Determine the [x, y] coordinate at the center of the cell enclosing the given text.  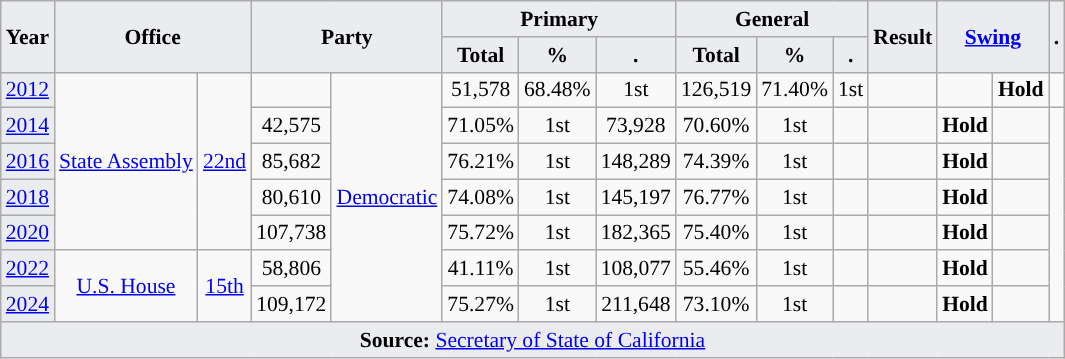
2014 [28, 126]
Source: Secretary of State of California [532, 340]
80,610 [291, 197]
2020 [28, 233]
70.60% [716, 126]
108,077 [636, 269]
U.S. House [126, 286]
71.40% [794, 90]
Party [346, 36]
76.77% [716, 197]
2024 [28, 304]
General [772, 19]
Democratic [386, 196]
51,578 [480, 90]
42,575 [291, 126]
2022 [28, 269]
85,682 [291, 162]
74.08% [480, 197]
75.40% [716, 233]
Swing [992, 36]
Result [902, 36]
State Assembly [126, 161]
Office [152, 36]
145,197 [636, 197]
55.46% [716, 269]
75.72% [480, 233]
Year [28, 36]
2018 [28, 197]
Primary [559, 19]
71.05% [480, 126]
75.27% [480, 304]
126,519 [716, 90]
109,172 [291, 304]
68.48% [558, 90]
73,928 [636, 126]
22nd [224, 161]
148,289 [636, 162]
2016 [28, 162]
15th [224, 286]
182,365 [636, 233]
73.10% [716, 304]
2012 [28, 90]
76.21% [480, 162]
58,806 [291, 269]
107,738 [291, 233]
211,648 [636, 304]
74.39% [716, 162]
41.11% [480, 269]
